Pinpoint the cell where the given text exists, returning its (x, y) midpoint coordinate. 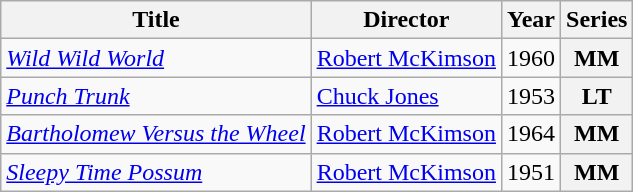
Year (530, 20)
Chuck Jones (406, 96)
Wild Wild World (156, 58)
1951 (530, 172)
1964 (530, 134)
Director (406, 20)
1960 (530, 58)
1953 (530, 96)
Punch Trunk (156, 96)
LT (597, 96)
Title (156, 20)
Series (597, 20)
Bartholomew Versus the Wheel (156, 134)
Sleepy Time Possum (156, 172)
